Locate the cell with the specified text and output its [X, Y] center coordinate. 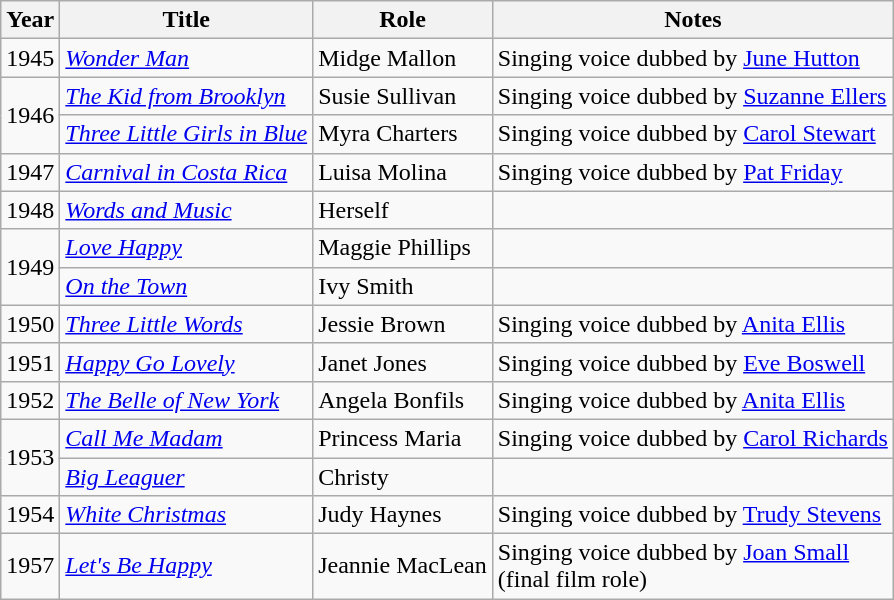
Herself [403, 210]
1951 [30, 362]
1946 [30, 115]
Wonder Man [186, 58]
1945 [30, 58]
Call Me Madam [186, 438]
Princess Maria [403, 438]
Myra Charters [403, 134]
Let's Be Happy [186, 566]
Judy Haynes [403, 515]
Susie Sullivan [403, 96]
1947 [30, 172]
Jessie Brown [403, 324]
Angela Bonfils [403, 400]
Singing voice dubbed by Carol Richards [692, 438]
Singing voice dubbed by Carol Stewart [692, 134]
1949 [30, 267]
Three Little Words [186, 324]
Singing voice dubbed by Pat Friday [692, 172]
Role [403, 20]
Midge Mallon [403, 58]
Jeannie MacLean [403, 566]
Love Happy [186, 248]
Year [30, 20]
Notes [692, 20]
1957 [30, 566]
Ivy Smith [403, 286]
1950 [30, 324]
Luisa Molina [403, 172]
Happy Go Lovely [186, 362]
Maggie Phillips [403, 248]
Singing voice dubbed by Trudy Stevens [692, 515]
The Belle of New York [186, 400]
1952 [30, 400]
Janet Jones [403, 362]
Title [186, 20]
Singing voice dubbed by June Hutton [692, 58]
Carnival in Costa Rica [186, 172]
Christy [403, 477]
On the Town [186, 286]
1948 [30, 210]
White Christmas [186, 515]
Words and Music [186, 210]
Singing voice dubbed by Joan Small(final film role) [692, 566]
1953 [30, 457]
Three Little Girls in Blue [186, 134]
1954 [30, 515]
Singing voice dubbed by Eve Boswell [692, 362]
Big Leaguer [186, 477]
The Kid from Brooklyn [186, 96]
Singing voice dubbed by Suzanne Ellers [692, 96]
